Identify which cell holds the provided text, then report its (x, y) central coordinate. 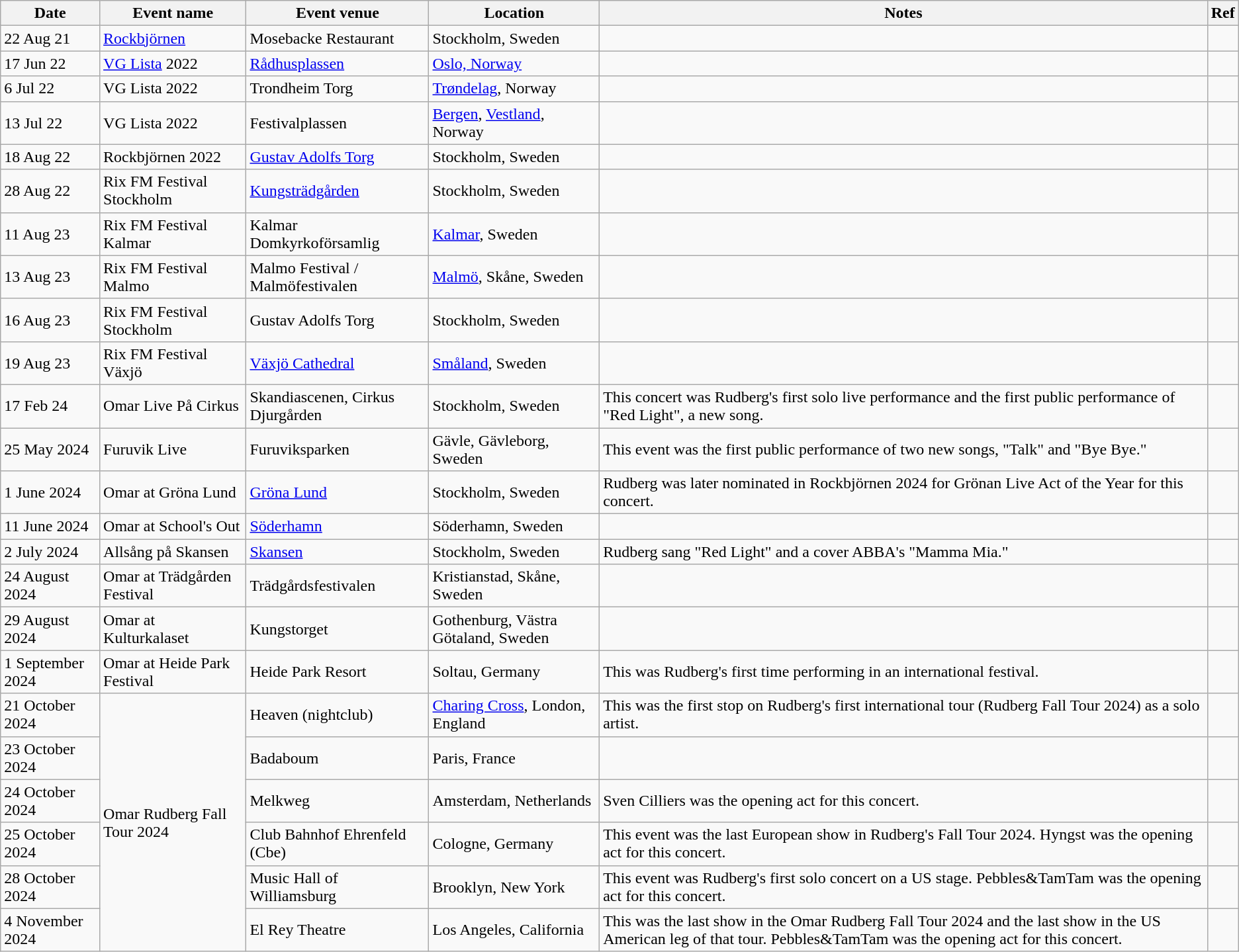
Heaven (nightclub) (338, 714)
Brooklyn, New York (514, 887)
Småland, Sweden (514, 363)
Gävle, Gävleborg, Sweden (514, 449)
El Rey Theatre (338, 930)
Omar Live På Cirkus (173, 406)
This was Rudberg's first time performing in an international festival. (904, 672)
Furuvik Live (173, 449)
29 August 2024 (50, 628)
6 Jul 22 (50, 89)
Kungsträdgården (338, 191)
Date (50, 13)
Charing Cross, London, England (514, 714)
Rockbjörnen (173, 38)
Omar at Heide Park Festival (173, 672)
Heide Park Resort (338, 672)
Trøndelag, Norway (514, 89)
Los Angeles, California (514, 930)
Kungstorget (338, 628)
Växjö Cathedral (338, 363)
This event was Rudberg's first solo concert on a US stage. Pebbles&TamTam was the opening act for this concert. (904, 887)
Skansen (338, 552)
Music Hall of Williamsburg (338, 887)
Cologne, Germany (514, 844)
Kalmar, Sweden (514, 234)
17 Feb 24 (50, 406)
23 October 2024 (50, 758)
24 August 2024 (50, 586)
Paris, France (514, 758)
Badaboum (338, 758)
19 Aug 23 (50, 363)
1 June 2024 (50, 492)
Rudberg was later nominated in Rockbjörnen 2024 for Grönan Live Act of the Year for this concert. (904, 492)
2 July 2024 (50, 552)
Notes (904, 13)
Club Bahnhof Ehrenfeld (Cbe) (338, 844)
Allsång på Skansen (173, 552)
18 Aug 22 (50, 157)
25 May 2024 (50, 449)
Malmo Festival / Malmöfestivalen (338, 277)
This event was the first public performance of two new songs, "Talk" and "Bye Bye." (904, 449)
Furuviksparken (338, 449)
Soltau, Germany (514, 672)
Kristianstad, Skåne, Sweden (514, 586)
Rix FM Festival Växjö (173, 363)
4 November 2024 (50, 930)
Oslo, Norway (514, 64)
28 October 2024 (50, 887)
Omar Rudberg Fall Tour 2024 (173, 822)
Location (514, 13)
17 Jun 22 (50, 64)
Kalmar Domkyrkoförsamlig (338, 234)
Rådhusplassen (338, 64)
13 Jul 22 (50, 123)
This event was the last European show in Rudberg's Fall Tour 2024. Hyngst was the opening act for this concert. (904, 844)
1 September 2024 (50, 672)
25 October 2024 (50, 844)
Event name (173, 13)
Söderhamn, Sweden (514, 527)
Omar at School's Out (173, 527)
Festivalplassen (338, 123)
21 October 2024 (50, 714)
Skandiascenen, Cirkus Djurgården (338, 406)
Rockbjörnen 2022 (173, 157)
Gothenburg, Västra Götaland, Sweden (514, 628)
Melkweg (338, 801)
This was the first stop on Rudberg's first international tour (Rudberg Fall Tour 2024) as a solo artist. (904, 714)
Rudberg sang "Red Light" and a cover ABBA's "Mamma Mia." (904, 552)
Event venue (338, 13)
Omar at Gröna Lund (173, 492)
Malmö, Skåne, Sweden (514, 277)
Omar at Kulturkalaset (173, 628)
28 Aug 22 (50, 191)
This concert was Rudberg's first solo live performance and the first public performance of "Red Light", a new song. (904, 406)
Gröna Lund (338, 492)
Söderhamn (338, 527)
Rix FM Festival Malmo (173, 277)
13 Aug 23 (50, 277)
22 Aug 21 (50, 38)
Rix FM Festival Kalmar (173, 234)
Bergen, Vestland, Norway (514, 123)
Ref (1223, 13)
Trondheim Torg (338, 89)
Amsterdam, Netherlands (514, 801)
Trädgårdsfestivalen (338, 586)
11 Aug 23 (50, 234)
11 June 2024 (50, 527)
Sven Cilliers was the opening act for this concert. (904, 801)
16 Aug 23 (50, 320)
24 October 2024 (50, 801)
Omar at Trädgården Festival (173, 586)
Mosebacke Restaurant (338, 38)
